Locate the cell with the specified text and output its [x, y] center coordinate. 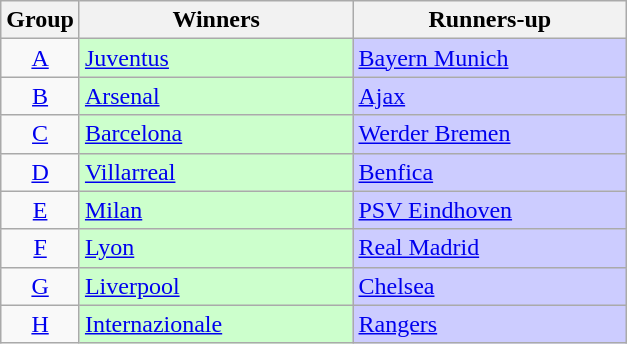
PSV Eindhoven [490, 210]
H [40, 324]
Ajax [490, 96]
Lyon [216, 248]
Werder Bremen [490, 134]
Juventus [216, 58]
C [40, 134]
Liverpool [216, 286]
Runners-up [490, 20]
Real Madrid [490, 248]
A [40, 58]
Bayern Munich [490, 58]
F [40, 248]
Chelsea [490, 286]
Benfica [490, 172]
E [40, 210]
B [40, 96]
Group [40, 20]
Barcelona [216, 134]
Villarreal [216, 172]
Internazionale [216, 324]
D [40, 172]
Rangers [490, 324]
G [40, 286]
Arsenal [216, 96]
Milan [216, 210]
Winners [216, 20]
